Return the [x, y] coordinate for the center point of the cell that contains the specified text.  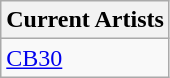
Current Artists [86, 20]
CB30 [86, 58]
